Return the (x, y) coordinate for the center point of the cell that contains the specified text.  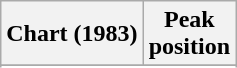
Chart (1983) (72, 34)
Peakposition (189, 34)
